Output the [x, y] coordinate of the center of the cell containing the given text.  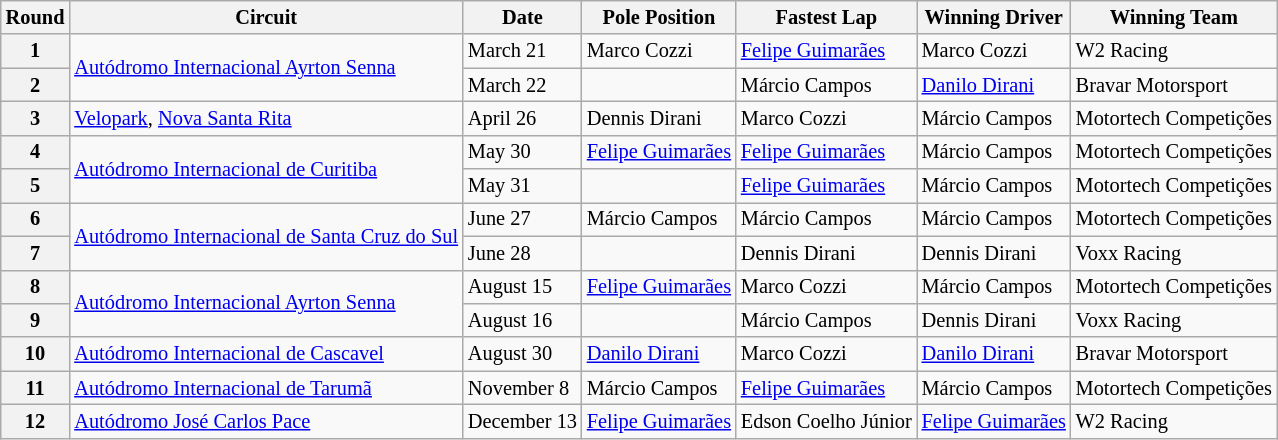
9 [36, 320]
6 [36, 219]
8 [36, 287]
March 22 [522, 85]
August 16 [522, 320]
Autódromo Internacional de Santa Cruz do Sul [266, 236]
Date [522, 17]
5 [36, 186]
June 28 [522, 253]
Winning Driver [994, 17]
Autódromo Internacional de Tarumã [266, 388]
Pole Position [659, 17]
Autódromo Internacional de Cascavel [266, 354]
Circuit [266, 17]
November 8 [522, 388]
3 [36, 118]
May 31 [522, 186]
Autódromo José Carlos Pace [266, 421]
11 [36, 388]
4 [36, 152]
Edson Coelho Júnior [826, 421]
August 30 [522, 354]
Fastest Lap [826, 17]
12 [36, 421]
March 21 [522, 51]
Winning Team [1174, 17]
Autódromo Internacional de Curitiba [266, 168]
August 15 [522, 287]
Round [36, 17]
May 30 [522, 152]
December 13 [522, 421]
7 [36, 253]
10 [36, 354]
1 [36, 51]
April 26 [522, 118]
June 27 [522, 219]
2 [36, 85]
Velopark, Nova Santa Rita [266, 118]
